Determine the (X, Y) coordinate at the center of the cell enclosing the given text.  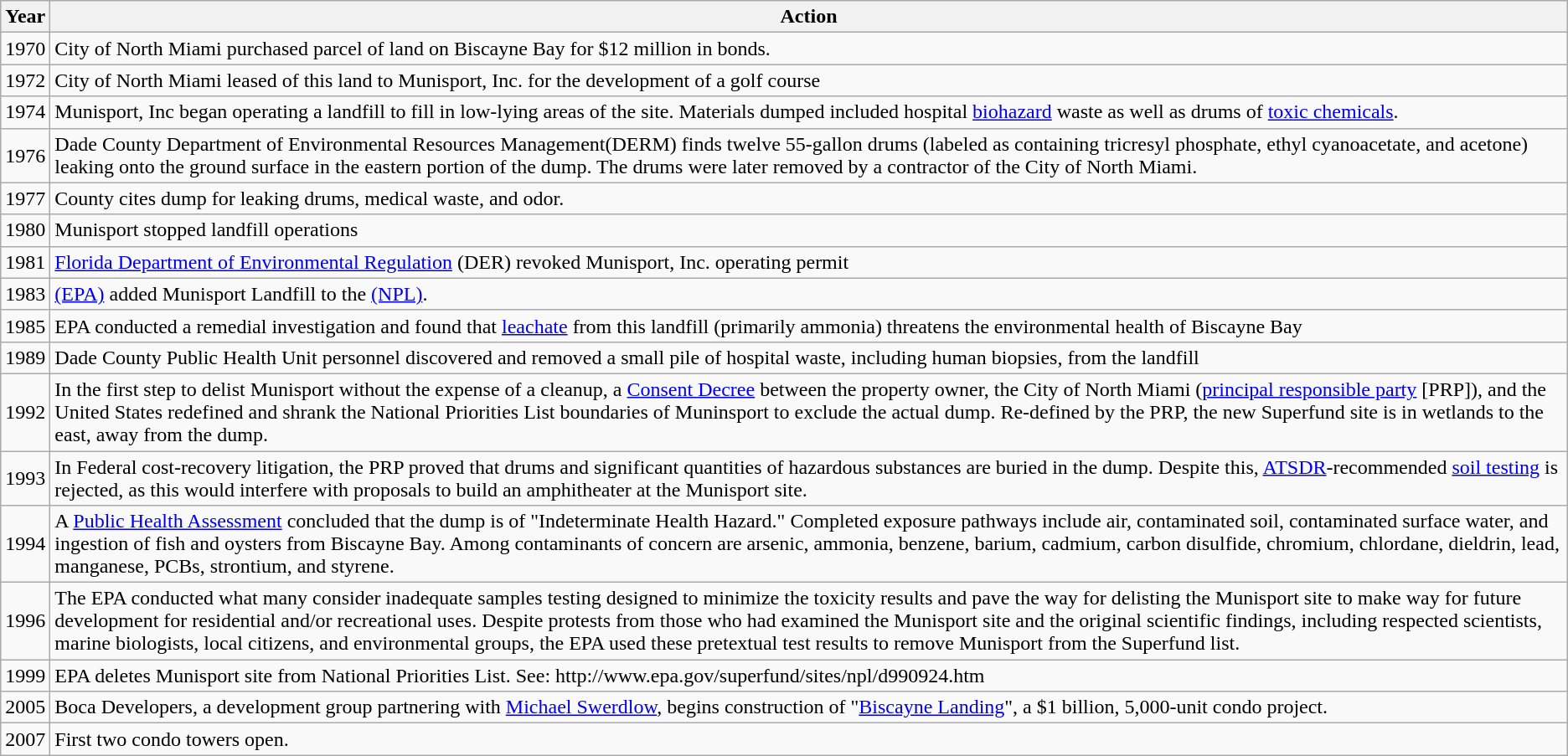
1999 (25, 676)
Dade County Public Health Unit personnel discovered and removed a small pile of hospital waste, including human biopsies, from the landfill (809, 357)
Munisport stopped landfill operations (809, 230)
1980 (25, 230)
City of North Miami leased of this land to Munisport, Inc. for the development of a golf course (809, 80)
1977 (25, 198)
1974 (25, 112)
1992 (25, 412)
Action (809, 17)
1970 (25, 49)
County cites dump for leaking drums, medical waste, and odor. (809, 198)
(EPA) added Munisport Landfill to the (NPL). (809, 294)
City of North Miami purchased parcel of land on Biscayne Bay for $12 million in bonds. (809, 49)
1985 (25, 326)
1983 (25, 294)
Year (25, 17)
1994 (25, 544)
1989 (25, 357)
2005 (25, 707)
1993 (25, 477)
Florida Department of Environmental Regulation (DER) revoked Munisport, Inc. operating permit (809, 262)
1981 (25, 262)
1976 (25, 156)
1972 (25, 80)
2007 (25, 739)
First two condo towers open. (809, 739)
EPA deletes Munisport site from National Priorities List. See: http://www.epa.gov/superfund/sites/npl/d990924.htm (809, 676)
1996 (25, 621)
